Scan for the cell matching the given text and deliver its (x, y) coordinate at center. 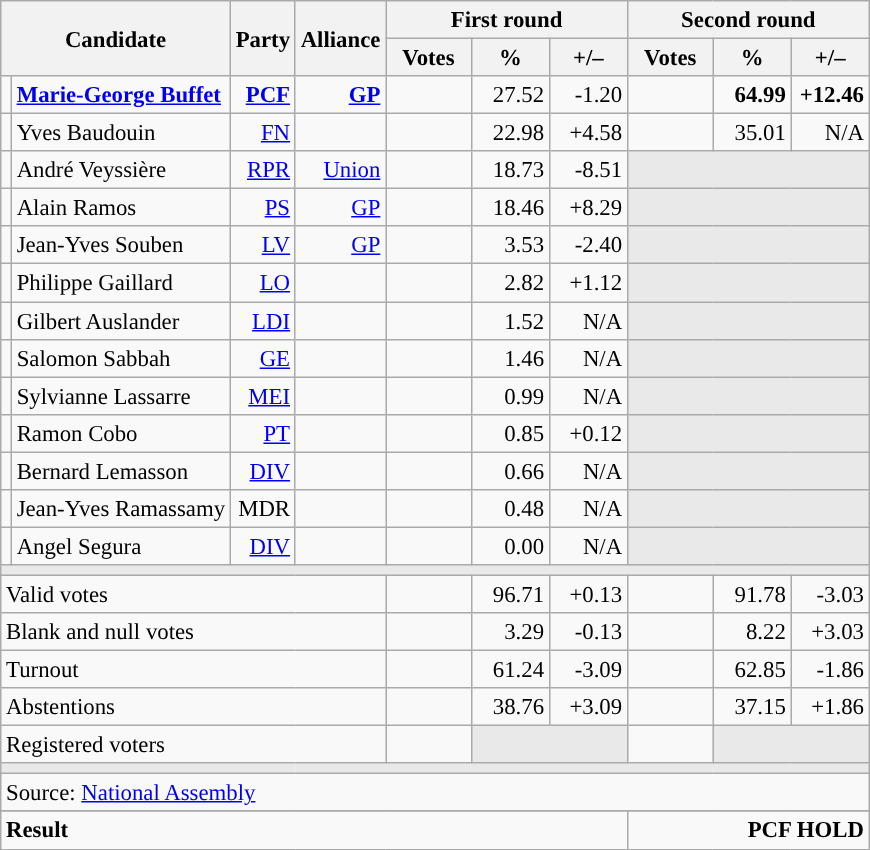
Turnout (194, 670)
Source: National Assembly (435, 793)
Second round (748, 20)
Philippe Gaillard (120, 283)
Party (262, 38)
64.99 (752, 95)
LO (262, 283)
2.82 (510, 283)
André Veyssière (120, 170)
37.15 (752, 707)
8.22 (752, 632)
PCF (262, 95)
Jean-Yves Ramassamy (120, 509)
+8.29 (588, 208)
Candidate (116, 38)
62.85 (752, 670)
+0.13 (588, 594)
22.98 (510, 133)
+0.12 (588, 433)
Blank and null votes (194, 632)
35.01 (752, 133)
27.52 (510, 95)
0.85 (510, 433)
91.78 (752, 594)
18.73 (510, 170)
+3.09 (588, 707)
+1.86 (830, 707)
Angel Segura (120, 546)
Gilbert Auslander (120, 321)
38.76 (510, 707)
-8.51 (588, 170)
0.66 (510, 471)
FN (262, 133)
Result (314, 831)
LDI (262, 321)
3.29 (510, 632)
Registered voters (194, 745)
Alain Ramos (120, 208)
Yves Baudouin (120, 133)
First round (507, 20)
PT (262, 433)
Jean-Yves Souben (120, 245)
MDR (262, 509)
RPR (262, 170)
-3.03 (830, 594)
Marie-George Buffet (120, 95)
18.46 (510, 208)
Salomon Sabbah (120, 358)
-3.09 (588, 670)
+1.12 (588, 283)
Alliance (340, 38)
LV (262, 245)
Union (340, 170)
-1.86 (830, 670)
Bernard Lemasson (120, 471)
3.53 (510, 245)
PCF HOLD (748, 831)
-2.40 (588, 245)
-1.20 (588, 95)
1.52 (510, 321)
0.00 (510, 546)
GE (262, 358)
Valid votes (194, 594)
0.48 (510, 509)
0.99 (510, 396)
Abstentions (194, 707)
+4.58 (588, 133)
Ramon Cobo (120, 433)
MEI (262, 396)
Sylvianne Lassarre (120, 396)
+12.46 (830, 95)
96.71 (510, 594)
PS (262, 208)
-0.13 (588, 632)
+3.03 (830, 632)
61.24 (510, 670)
1.46 (510, 358)
